Return the (X, Y) coordinate for the center point of the cell that contains the specified text.  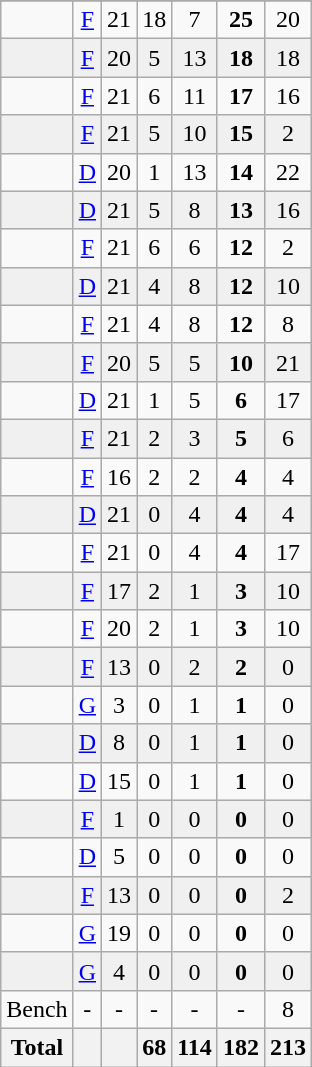
25 (240, 20)
7 (195, 20)
22 (288, 172)
68 (154, 1047)
19 (120, 933)
Total (37, 1047)
213 (288, 1047)
114 (195, 1047)
182 (240, 1047)
Bench (37, 1009)
14 (240, 172)
11 (195, 96)
